Return the (X, Y) coordinate for the center point of the cell that contains the specified text.  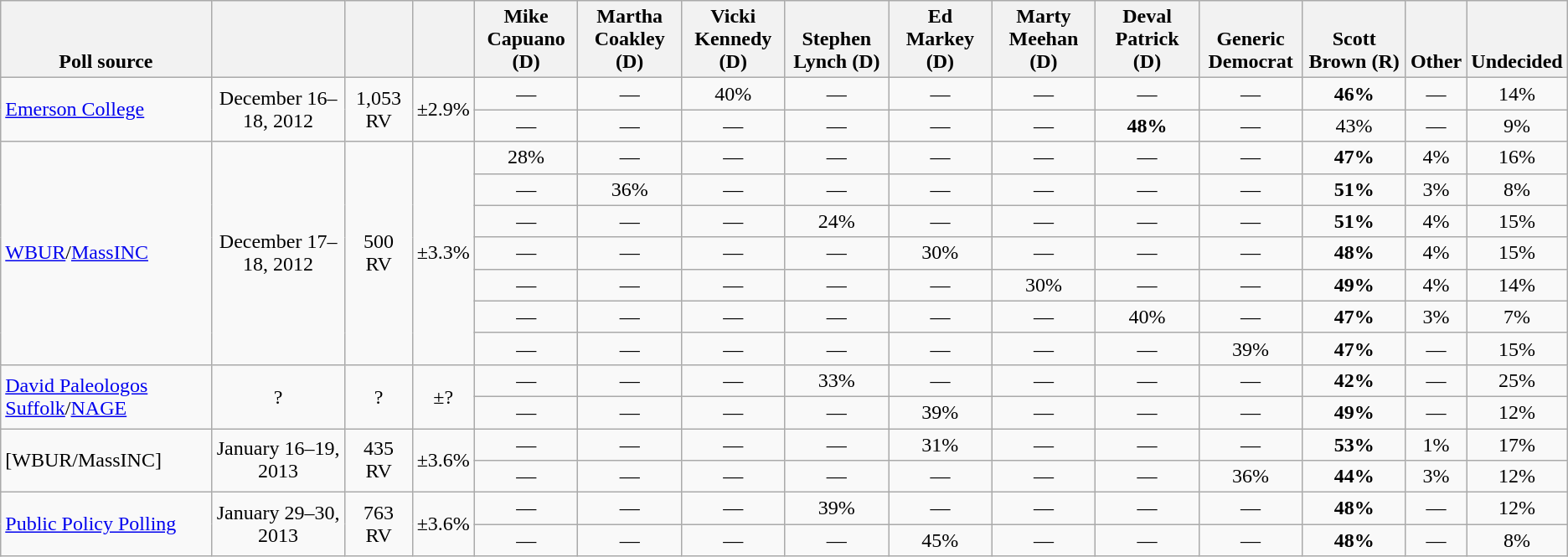
[WBUR/MassINC] (106, 461)
45% (941, 540)
MartyMeehan (D) (1044, 39)
GenericDemocrat (1251, 39)
1,053 RV (379, 110)
46% (1354, 94)
435 RV (379, 461)
December 16–18, 2012 (278, 110)
42% (1354, 380)
MarthaCoakley (D) (630, 39)
500 RV (379, 253)
December 17–18, 2012 (278, 253)
±2.9% (443, 110)
ScottBrown (R) (1354, 39)
763 RV (379, 524)
1% (1436, 445)
Poll source (106, 39)
Undecided (1517, 39)
44% (1354, 477)
Other (1436, 39)
Public Policy Polling (106, 524)
MikeCapuano (D) (526, 39)
VickiKennedy (D) (733, 39)
9% (1517, 126)
WBUR/MassINC (106, 253)
31% (941, 445)
±3.3% (443, 253)
16% (1517, 157)
17% (1517, 445)
53% (1354, 445)
24% (837, 221)
7% (1517, 317)
28% (526, 157)
25% (1517, 380)
January 29–30, 2013 (278, 524)
DevalPatrick (D) (1148, 39)
±? (443, 396)
January 16–19, 2013 (278, 461)
EdMarkey (D) (941, 39)
StephenLynch (D) (837, 39)
33% (837, 380)
David Paleologos Suffolk/NAGE (106, 396)
43% (1354, 126)
Emerson College (106, 110)
